Identify which cell holds the provided text, then report its [X, Y] central coordinate. 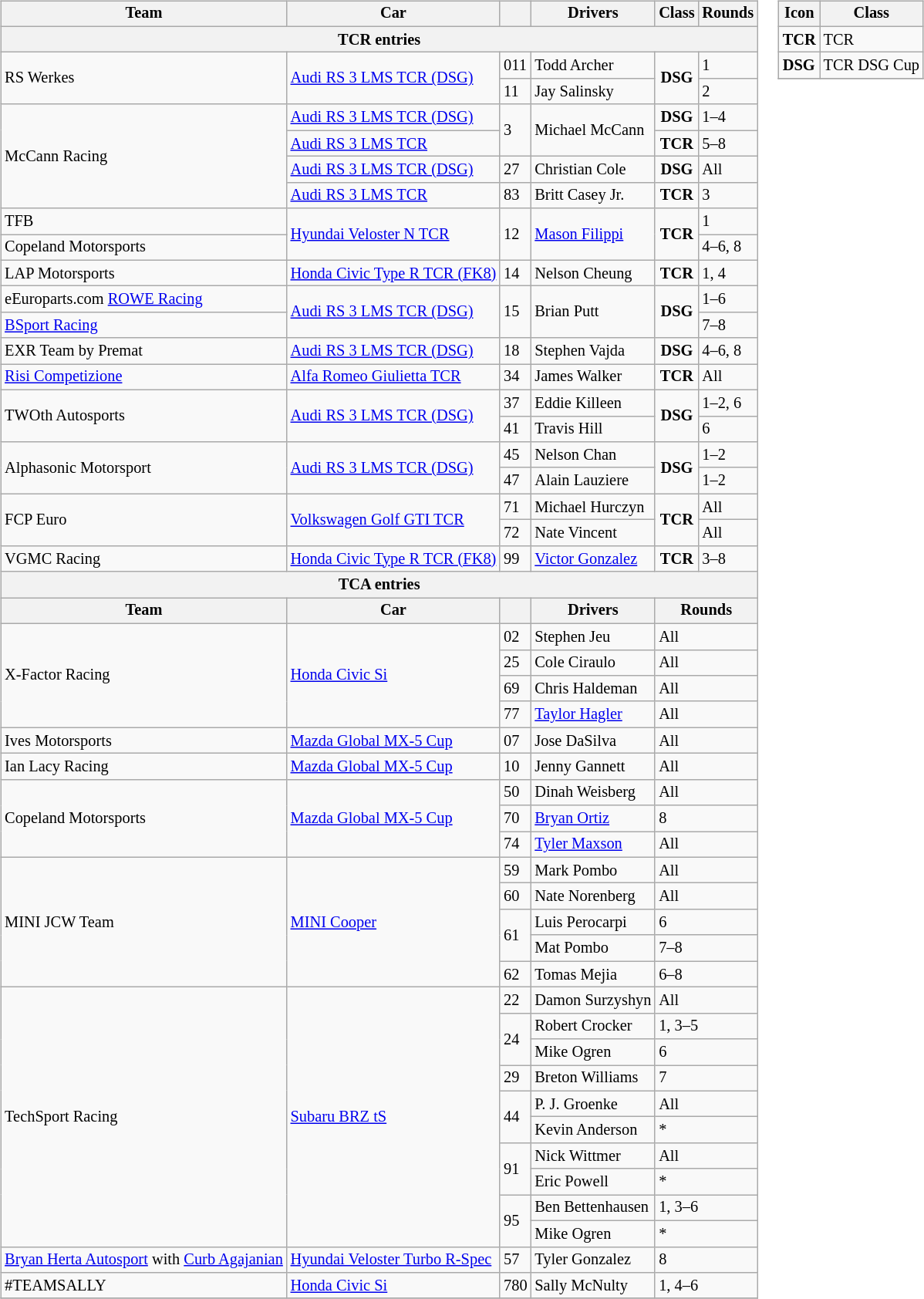
37 [515, 403]
1, 3–6 [706, 1208]
Volkswagen Golf GTI TCR [393, 520]
1–2, 6 [728, 403]
Breton Williams [592, 1078]
Jenny Gannett [592, 767]
44 [515, 1117]
780 [515, 1286]
71 [515, 507]
TWOth Autosports [143, 415]
TFB [143, 221]
Tomas Mejia [592, 974]
TCR DSG Cup [872, 66]
5–8 [728, 143]
Damon Surzyshyn [592, 1000]
Nate Vincent [592, 533]
57 [515, 1260]
Kevin Anderson [592, 1130]
27 [515, 170]
Nelson Cheung [592, 273]
1–4 [728, 117]
2 [728, 92]
74 [515, 845]
X-Factor Racing [143, 676]
Jay Salinsky [592, 92]
29 [515, 1078]
Chris Haldeman [592, 689]
95 [515, 1220]
7 [706, 1078]
25 [515, 663]
24 [515, 1038]
Mat Pombo [592, 948]
Bryan Herta Autosport with Curb Agajanian [143, 1260]
Mark Pombo [592, 870]
Ives Motorsports [143, 741]
10 [515, 767]
TCR entries [379, 39]
EXR Team by Premat [143, 351]
Nate Norenberg [592, 896]
99 [515, 558]
Eddie Killeen [592, 403]
TechSport Racing [143, 1117]
FCP Euro [143, 520]
Christian Cole [592, 170]
VGMC Racing [143, 558]
50 [515, 792]
3–8 [728, 558]
Icon [799, 14]
47 [515, 481]
Alphasonic Motorsport [143, 467]
1, 4 [728, 273]
Dinah Weisberg [592, 792]
P. J. Groenke [592, 1104]
Nelson Chan [592, 455]
91 [515, 1169]
02 [515, 636]
15 [515, 312]
11 [515, 92]
Victor Gonzalez [592, 558]
Jose DaSilva [592, 741]
MINI Cooper [393, 922]
72 [515, 533]
eEuroparts.com ROWE Racing [143, 299]
LAP Motorsports [143, 273]
James Walker [592, 377]
Alfa Romeo Giulietta TCR [393, 377]
22 [515, 1000]
Michael Hurczyn [592, 507]
12 [515, 234]
Stephen Vajda [592, 351]
41 [515, 429]
Nick Wittmer [592, 1156]
Mason Filippi [592, 234]
59 [515, 870]
18 [515, 351]
Tyler Maxson [592, 845]
Ben Bettenhausen [592, 1208]
07 [515, 741]
Hyundai Veloster Turbo R-Spec [393, 1260]
Stephen Jeu [592, 636]
Subaru BRZ tS [393, 1117]
6–8 [706, 974]
Sally McNulty [592, 1286]
Robert Crocker [592, 1026]
34 [515, 377]
Tyler Gonzalez [592, 1260]
Alain Lauziere [592, 481]
77 [515, 714]
Britt Casey Jr. [592, 195]
RS Werkes [143, 79]
Travis Hill [592, 429]
Luis Perocarpi [592, 923]
61 [515, 935]
011 [515, 66]
14 [515, 273]
70 [515, 818]
1, 4–6 [706, 1286]
MINI JCW Team [143, 922]
McCann Racing [143, 156]
Michael McCann [592, 130]
Todd Archer [592, 66]
Ian Lacy Racing [143, 767]
69 [515, 689]
Cole Ciraulo [592, 663]
83 [515, 195]
1, 3–5 [706, 1026]
TCA entries [379, 585]
Bryan Ortiz [592, 818]
60 [515, 896]
BSport Racing [143, 326]
#TEAMSALLY [143, 1286]
45 [515, 455]
Risi Competizione [143, 377]
Taylor Hagler [592, 714]
Brian Putt [592, 312]
Hyundai Veloster N TCR [393, 234]
62 [515, 974]
1–6 [728, 299]
Eric Powell [592, 1182]
